From the cell containing the given text, extract its center point as (X, Y) coordinate. 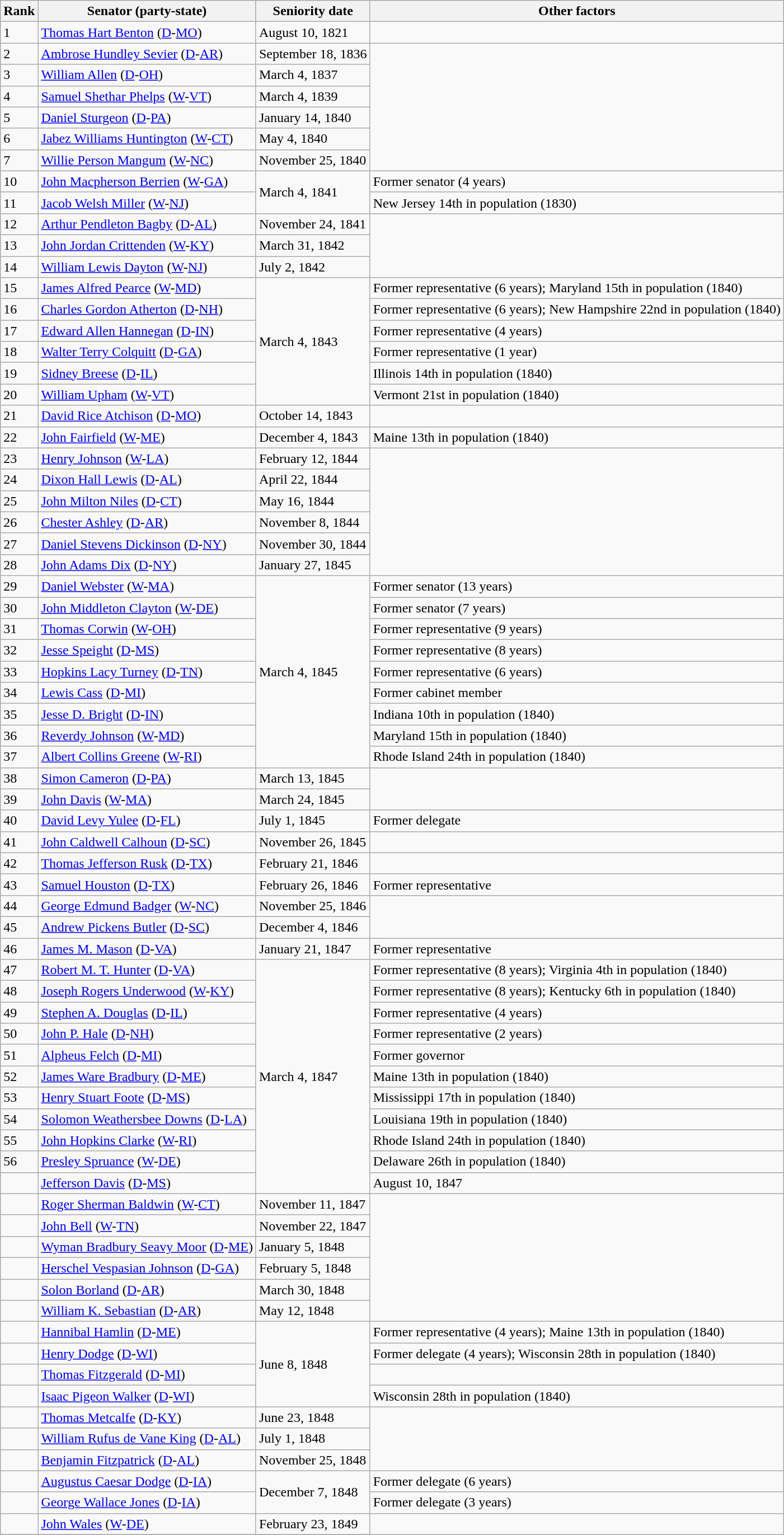
February 12, 1844 (313, 458)
Hannibal Hamlin (D-ME) (147, 1332)
March 30, 1848 (313, 1289)
January 21, 1847 (313, 949)
41 (19, 842)
John Wales (W-DE) (147, 1524)
John Bell (W-TN) (147, 1225)
11 (19, 203)
May 16, 1844 (313, 501)
March 24, 1845 (313, 799)
Thomas Jefferson Rusk (D-TX) (147, 863)
Vermont 21st in population (1840) (577, 395)
November 11, 1847 (313, 1204)
August 10, 1821 (313, 32)
March 4, 1839 (313, 96)
Former delegate (4 years); Wisconsin 28th in population (1840) (577, 1354)
Former senator (13 years) (577, 586)
William Lewis Dayton (W-NJ) (147, 267)
Stephen A. Douglas (D-IL) (147, 1013)
George Edmund Badger (W-NC) (147, 906)
Thomas Corwin (W-OH) (147, 629)
Chester Ashley (D-AR) (147, 522)
46 (19, 949)
13 (19, 245)
Joseph Rogers Underwood (W-KY) (147, 991)
Samuel Houston (D-TX) (147, 885)
Former cabinet member (577, 693)
17 (19, 331)
John Middleton Clayton (W-DE) (147, 607)
May 4, 1840 (313, 139)
Former representative (1 year) (577, 352)
March 4, 1847 (313, 1077)
James Ware Bradbury (D-ME) (147, 1077)
September 18, 1836 (313, 54)
Former senator (7 years) (577, 607)
October 14, 1843 (313, 416)
Solon Borland (D-AR) (147, 1289)
June 8, 1848 (313, 1364)
39 (19, 799)
16 (19, 310)
March 31, 1842 (313, 245)
William Allen (D-OH) (147, 75)
William K. Sebastian (D-AR) (147, 1311)
Jabez Williams Huntington (W-CT) (147, 139)
31 (19, 629)
Reverdy Johnson (W-MD) (147, 736)
55 (19, 1140)
February 26, 1846 (313, 885)
Former delegate (3 years) (577, 1503)
New Jersey 14th in population (1830) (577, 203)
48 (19, 991)
John Jordan Crittenden (W-KY) (147, 245)
50 (19, 1034)
15 (19, 288)
Mississippi 17th in population (1840) (577, 1098)
27 (19, 544)
10 (19, 181)
Maryland 15th in population (1840) (577, 736)
Thomas Hart Benton (D-MO) (147, 32)
Ambrose Hundley Sevier (D-AR) (147, 54)
Daniel Webster (W-MA) (147, 586)
November 25, 1848 (313, 1460)
Walter Terry Colquitt (D-GA) (147, 352)
March 4, 1841 (313, 192)
David Levy Yulee (D-FL) (147, 821)
20 (19, 395)
1 (19, 32)
Solomon Weathersbee Downs (D-LA) (147, 1119)
Former representative (4 years); Maine 13th in population (1840) (577, 1332)
Andrew Pickens Butler (D-SC) (147, 927)
49 (19, 1013)
56 (19, 1162)
36 (19, 736)
March 4, 1845 (313, 672)
November 8, 1844 (313, 522)
Jacob Welsh Miller (W-NJ) (147, 203)
54 (19, 1119)
Jesse Speight (D-MS) (147, 650)
Willie Person Mangum (W-NC) (147, 160)
January 14, 1840 (313, 118)
5 (19, 118)
35 (19, 714)
January 5, 1848 (313, 1247)
November 24, 1841 (313, 224)
Wisconsin 28th in population (1840) (577, 1396)
Herschel Vespasian Johnson (D-GA) (147, 1268)
Jesse D. Bright (D-IN) (147, 714)
32 (19, 650)
March 13, 1845 (313, 778)
33 (19, 672)
Robert M. T. Hunter (D-VA) (147, 970)
John Milton Niles (D-CT) (147, 501)
November 22, 1847 (313, 1225)
November 25, 1840 (313, 160)
Daniel Stevens Dickinson (D-NY) (147, 544)
Lewis Cass (D-MI) (147, 693)
John Caldwell Calhoun (D-SC) (147, 842)
23 (19, 458)
December 7, 1848 (313, 1492)
Former representative (8 years); Kentucky 6th in population (1840) (577, 991)
August 10, 1847 (577, 1183)
34 (19, 693)
Former representative (9 years) (577, 629)
Samuel Shethar Phelps (W-VT) (147, 96)
28 (19, 565)
Former governor (577, 1055)
Arthur Pendleton Bagby (D-AL) (147, 224)
30 (19, 607)
Henry Dodge (D-WI) (147, 1354)
44 (19, 906)
Former representative (6 years); Maryland 15th in population (1840) (577, 288)
Simon Cameron (D-PA) (147, 778)
25 (19, 501)
February 21, 1846 (313, 863)
John Hopkins Clarke (W-RI) (147, 1140)
Rank (19, 11)
18 (19, 352)
Sidney Breese (D-IL) (147, 373)
November 30, 1844 (313, 544)
Alpheus Felch (D-MI) (147, 1055)
29 (19, 586)
January 27, 1845 (313, 565)
Edward Allen Hannegan (D-IN) (147, 331)
22 (19, 437)
Thomas Metcalfe (D-KY) (147, 1417)
Isaac Pigeon Walker (D-WI) (147, 1396)
Senator (party-state) (147, 11)
Augustus Caesar Dodge (D-IA) (147, 1481)
Benjamin Fitzpatrick (D-AL) (147, 1460)
John Fairfield (W-ME) (147, 437)
James Alfred Pearce (W-MD) (147, 288)
William Rufus de Vane King (D-AL) (147, 1439)
12 (19, 224)
Former representative (8 years); Virginia 4th in population (1840) (577, 970)
6 (19, 139)
Hopkins Lacy Turney (D-TN) (147, 672)
2 (19, 54)
Wyman Bradbury Seavy Moor (D-ME) (147, 1247)
42 (19, 863)
Seniority date (313, 11)
21 (19, 416)
Henry Johnson (W-LA) (147, 458)
November 26, 1845 (313, 842)
February 5, 1848 (313, 1268)
Dixon Hall Lewis (D-AL) (147, 480)
William Upham (W-VT) (147, 395)
Louisiana 19th in population (1840) (577, 1119)
37 (19, 757)
James M. Mason (D-VA) (147, 949)
26 (19, 522)
Albert Collins Greene (W-RI) (147, 757)
52 (19, 1077)
19 (19, 373)
December 4, 1843 (313, 437)
Jefferson Davis (D-MS) (147, 1183)
Daniel Sturgeon (D-PA) (147, 118)
43 (19, 885)
Presley Spruance (W-DE) (147, 1162)
February 23, 1849 (313, 1524)
John Davis (W-MA) (147, 799)
John Macpherson Berrien (W-GA) (147, 181)
3 (19, 75)
July 1, 1845 (313, 821)
Indiana 10th in population (1840) (577, 714)
Thomas Fitzgerald (D-MI) (147, 1375)
Former delegate (577, 821)
June 23, 1848 (313, 1417)
Former senator (4 years) (577, 181)
George Wallace Jones (D-IA) (147, 1503)
14 (19, 267)
Former representative (2 years) (577, 1034)
7 (19, 160)
Henry Stuart Foote (D-MS) (147, 1098)
Former representative (8 years) (577, 650)
Former representative (6 years); New Hampshire 22nd in population (1840) (577, 310)
July 2, 1842 (313, 267)
March 4, 1843 (313, 341)
40 (19, 821)
Other factors (577, 11)
March 4, 1837 (313, 75)
David Rice Atchison (D-MO) (147, 416)
47 (19, 970)
Delaware 26th in population (1840) (577, 1162)
Charles Gordon Atherton (D-NH) (147, 310)
John P. Hale (D-NH) (147, 1034)
December 4, 1846 (313, 927)
4 (19, 96)
July 1, 1848 (313, 1439)
51 (19, 1055)
38 (19, 778)
May 12, 1848 (313, 1311)
Roger Sherman Baldwin (W-CT) (147, 1204)
53 (19, 1098)
Former delegate (6 years) (577, 1481)
Illinois 14th in population (1840) (577, 373)
April 22, 1844 (313, 480)
Former representative (6 years) (577, 672)
John Adams Dix (D-NY) (147, 565)
45 (19, 927)
November 25, 1846 (313, 906)
24 (19, 480)
